Scan for the cell matching the given text and deliver its (X, Y) coordinate at center. 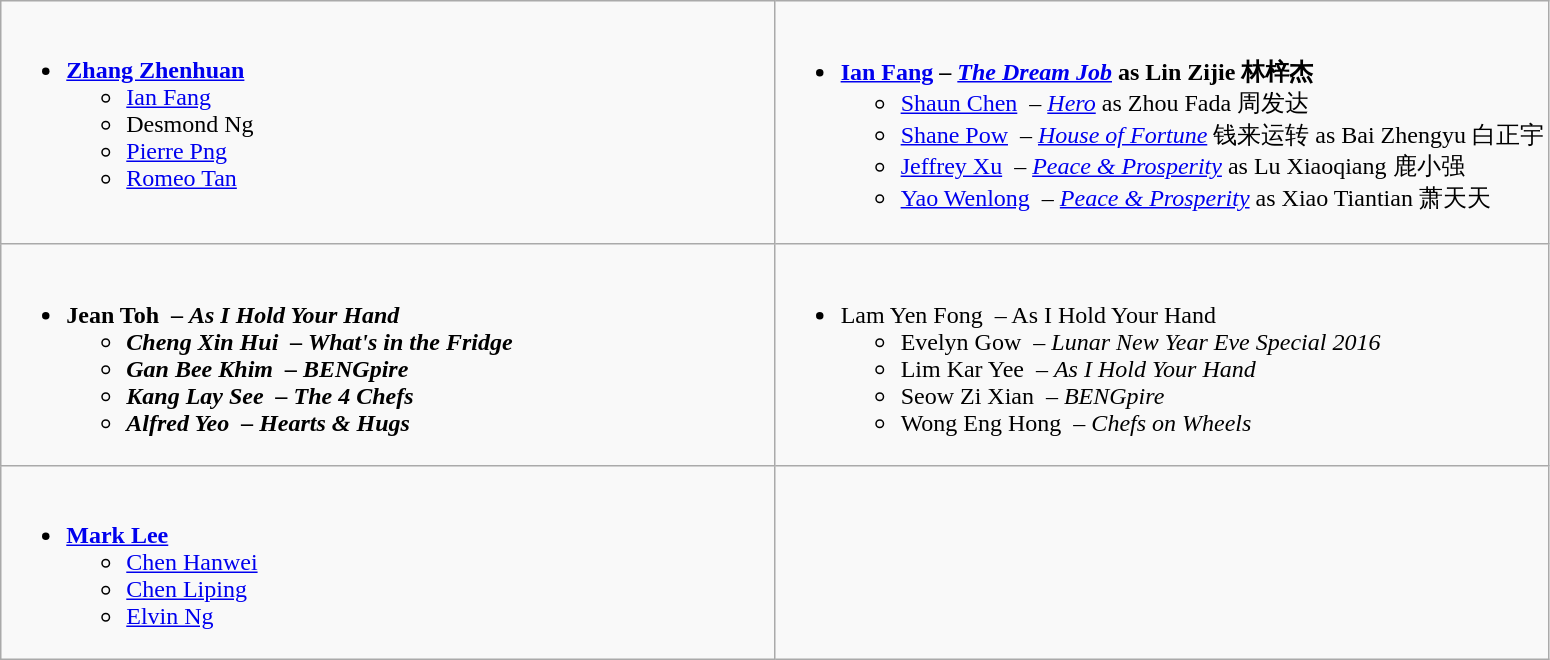
Jean Toh – As I Hold Your HandCheng Xin Hui – What's in the FridgeGan Bee Khim – BENGpireKang Lay See – The 4 ChefsAlfred Yeo – Hearts & Hugs (388, 354)
Zhang ZhenhuanIan FangDesmond NgPierre PngRomeo Tan (388, 123)
Mark LeeChen HanweiChen Liping Elvin Ng (388, 562)
